Pinpoint the cell where the given text exists, returning its (X, Y) midpoint coordinate. 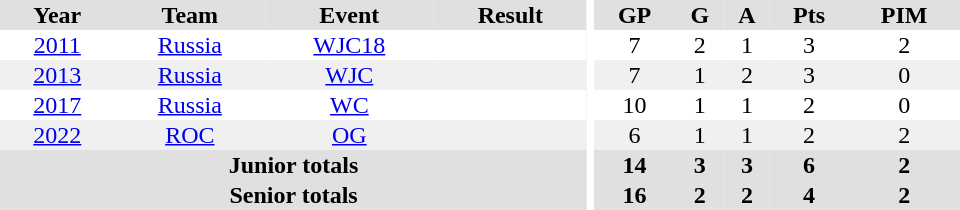
WJC18 (349, 45)
10 (635, 105)
2022 (58, 135)
A (747, 15)
GP (635, 15)
14 (635, 165)
Event (349, 15)
PIM (904, 15)
Team (190, 15)
OG (349, 135)
2017 (58, 105)
WC (349, 105)
Junior totals (294, 165)
Senior totals (294, 195)
16 (635, 195)
Result (511, 15)
4 (810, 195)
2011 (58, 45)
ROC (190, 135)
WJC (349, 75)
Pts (810, 15)
G (700, 15)
Year (58, 15)
2013 (58, 75)
